Locate the cell with the specified text and output its [X, Y] center coordinate. 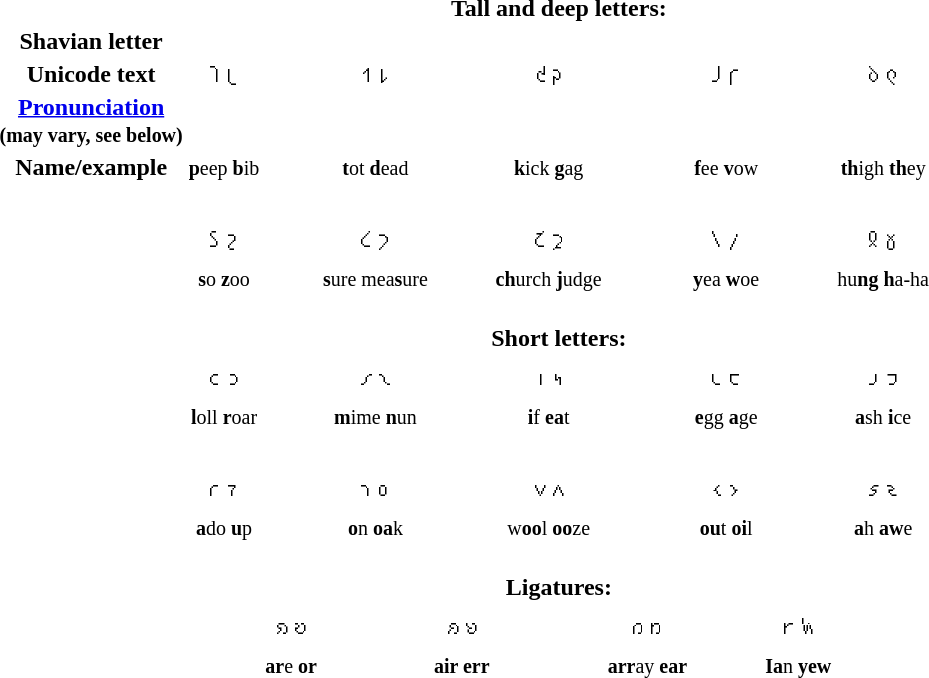
on oak [375, 527]
𐑑 𐑛 [375, 74]
fee vow [726, 167]
mime nun [375, 416]
𐑐 𐑚 [224, 74]
𐑖 𐑠 [375, 239]
𐑧 𐑱 [726, 377]
𐑗 𐑡 [548, 239]
𐑦 𐑰 [548, 377]
𐑾 𐑿 [798, 626]
tot dead [375, 167]
𐑪 𐑴 [375, 488]
egg age [726, 416]
ado up [224, 527]
𐑓 𐑝 [726, 74]
𐑕 𐑟 [224, 239]
𐑥 𐑯 [375, 377]
so zoo [224, 278]
wool ooze [548, 527]
𐑼 𐑽 [647, 626]
𐑺 𐑻 [462, 626]
𐑸 𐑹 [292, 626]
𐑫 𐑵 [548, 488]
kick gag [548, 167]
𐑬 𐑶 [726, 488]
peep bib [224, 167]
𐑩 𐑳 [224, 488]
out oil [726, 527]
𐑘 𐑢 [726, 239]
𐑒 𐑜 [548, 74]
if eat [548, 416]
yea woe [726, 278]
sure measure [375, 278]
church judge [548, 278]
loll roar [224, 416]
𐑤 𐑮 [224, 377]
